Detect which cell encompasses the target text, then output its (X, Y) center coordinate. 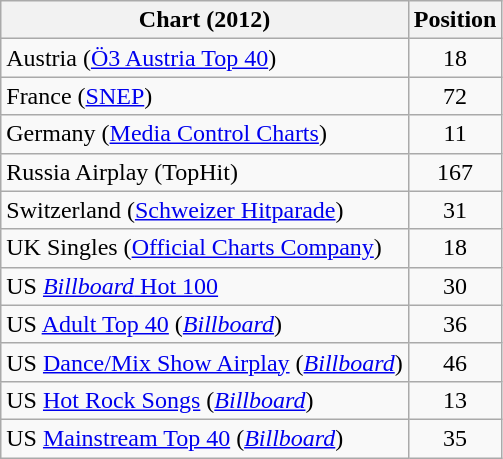
US Billboard Hot 100 (204, 286)
36 (455, 324)
Switzerland (Schweizer Hitparade) (204, 210)
13 (455, 400)
US Mainstream Top 40 (Billboard) (204, 438)
Germany (Media Control Charts) (204, 134)
Austria (Ö3 Austria Top 40) (204, 58)
35 (455, 438)
30 (455, 286)
US Hot Rock Songs (Billboard) (204, 400)
Position (455, 20)
167 (455, 172)
France (SNEP) (204, 96)
31 (455, 210)
UK Singles (Official Charts Company) (204, 248)
72 (455, 96)
US Adult Top 40 (Billboard) (204, 324)
Russia Airplay (TopHit) (204, 172)
11 (455, 134)
Chart (2012) (204, 20)
US Dance/Mix Show Airplay (Billboard) (204, 362)
46 (455, 362)
